Scan for the cell matching the given text and deliver its (X, Y) coordinate at center. 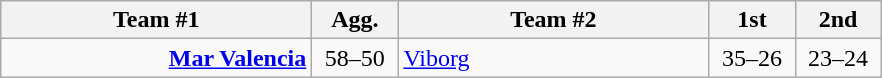
Team #1 (156, 20)
Agg. (355, 20)
Viborg (554, 58)
2nd (838, 20)
58–50 (355, 58)
35–26 (752, 58)
Mar Valencia (156, 58)
1st (752, 20)
Team #2 (554, 20)
23–24 (838, 58)
